Search for the cell housing the specified text and yield its [X, Y] center coordinate. 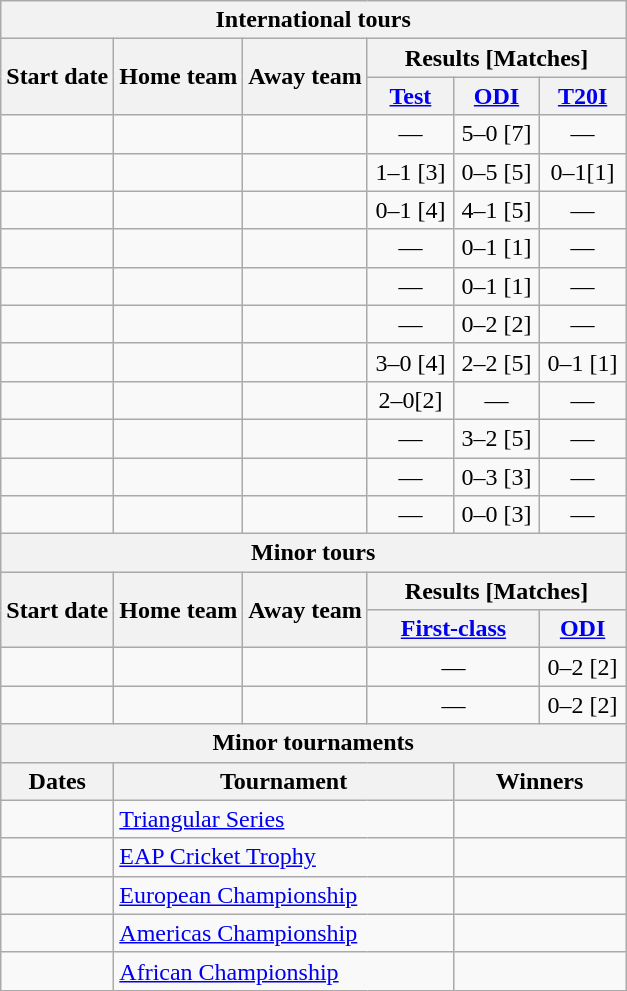
0–1 [4] [410, 210]
European Championship [284, 895]
First-class [453, 629]
Minor tournaments [314, 743]
5–0 [7] [496, 134]
0–0 [3] [496, 515]
African Championship [284, 971]
0–3 [3] [496, 477]
T20I [583, 96]
Dates [58, 781]
0–1[1] [583, 172]
3–2 [5] [496, 438]
4–1 [5] [496, 210]
Americas Championship [284, 933]
0–5 [5] [496, 172]
EAP Cricket Trophy [284, 857]
Tournament [284, 781]
Test [410, 96]
International tours [314, 20]
2–0[2] [410, 400]
Triangular Series [284, 819]
3–0 [4] [410, 362]
2–2 [5] [496, 362]
Minor tours [314, 553]
Winners [539, 781]
1–1 [3] [410, 172]
